Provide the [X, Y] coordinate of the cell's center where the given text is located.  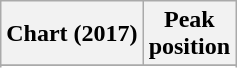
Peakposition [189, 34]
Chart (2017) [72, 34]
